Capture the cell that displays the provided text and extract its [x, y] central coordinate. 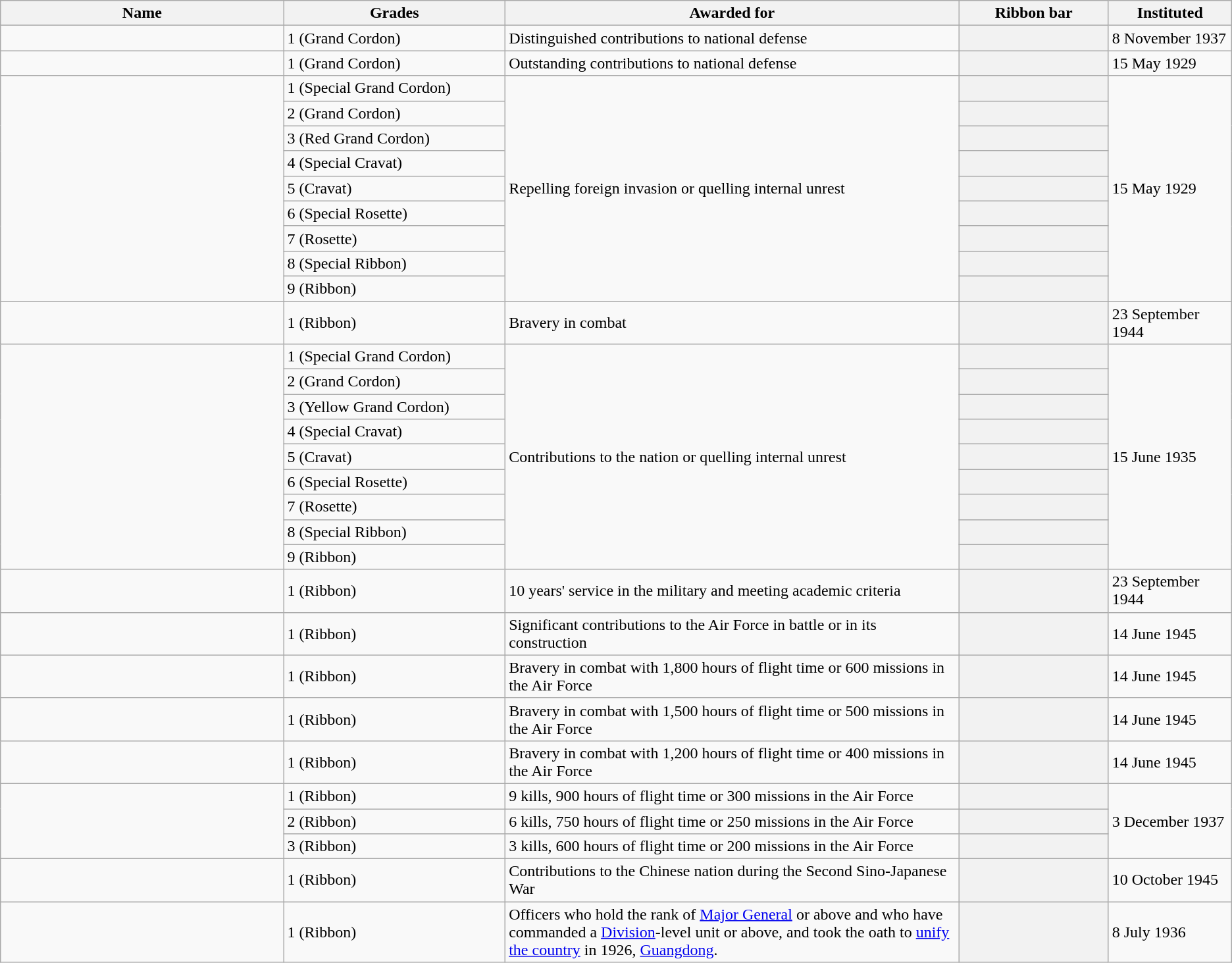
15 June 1935 [1170, 457]
2 (Ribbon) [395, 821]
3 (Yellow Grand Cordon) [395, 407]
Contributions to the nation or quelling internal unrest [732, 457]
10 years' service in the military and meeting academic criteria [732, 591]
3 (Ribbon) [395, 846]
Name [142, 13]
Awarded for [732, 13]
Ribbon bar [1033, 13]
Significant contributions to the Air Force in battle or in its construction [732, 633]
8 November 1937 [1170, 38]
3 (Red Grand Cordon) [395, 138]
Bravery in combat with 1,200 hours of flight time or 400 missions in the Air Force [732, 762]
Contributions to the Chinese nation during the Second Sino-Japanese War [732, 881]
10 October 1945 [1170, 881]
Outstanding contributions to national defense [732, 63]
Bravery in combat with 1,800 hours of flight time or 600 missions in the Air Force [732, 677]
9 kills, 900 hours of flight time or 300 missions in the Air Force [732, 796]
8 July 1936 [1170, 932]
Repelling foreign invasion or quelling internal unrest [732, 188]
Bravery in combat with 1,500 hours of flight time or 500 missions in the Air Force [732, 719]
3 kills, 600 hours of flight time or 200 missions in the Air Force [732, 846]
Bravery in combat [732, 323]
6 kills, 750 hours of flight time or 250 missions in the Air Force [732, 821]
Grades [395, 13]
Instituted [1170, 13]
Distinguished contributions to national defense [732, 38]
3 December 1937 [1170, 821]
